Return the (X, Y) coordinate for the center point of the cell that contains the specified text.  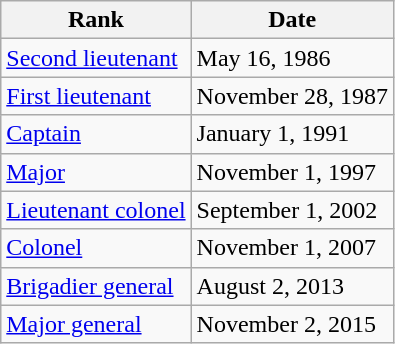
Brigadier general (96, 286)
August 2, 2013 (292, 286)
Lieutenant colonel (96, 210)
Rank (96, 20)
Second lieutenant (96, 58)
Captain (96, 134)
First lieutenant (96, 96)
November 2, 2015 (292, 324)
November 1, 2007 (292, 248)
November 28, 1987 (292, 96)
September 1, 2002 (292, 210)
May 16, 1986 (292, 58)
Major general (96, 324)
Date (292, 20)
Colonel (96, 248)
January 1, 1991 (292, 134)
Major (96, 172)
November 1, 1997 (292, 172)
